Output the (X, Y) coordinate of the center of the cell containing the given text.  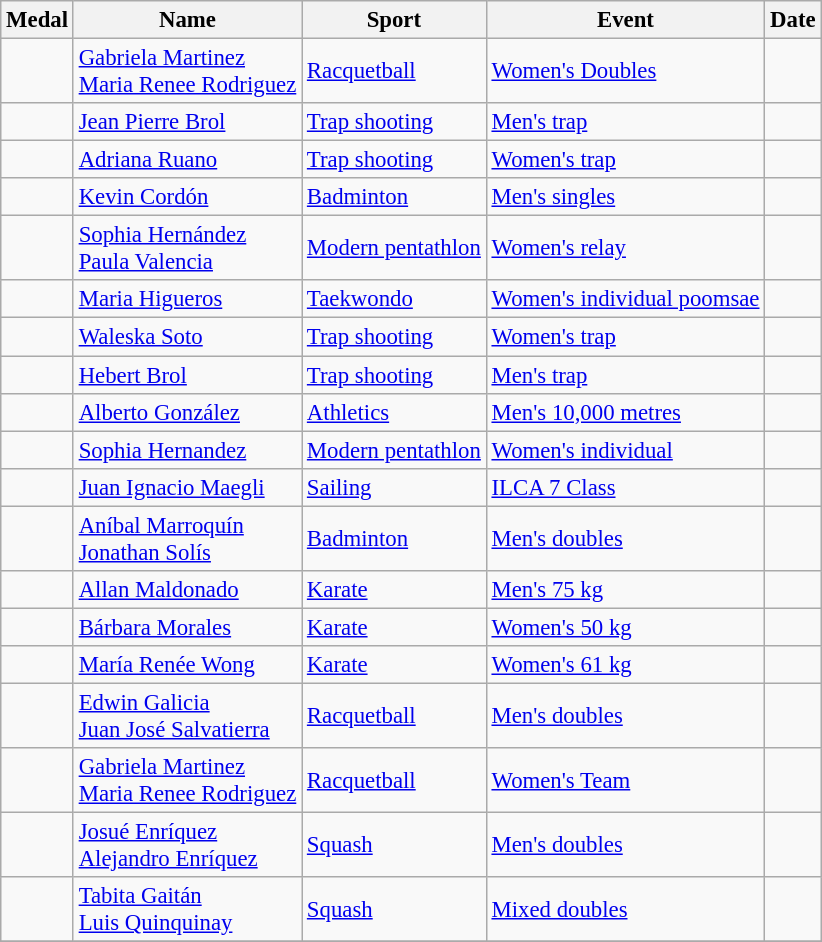
Maria Higueros (187, 299)
Bárbara Morales (187, 627)
Aníbal MarroquínJonathan Solís (187, 538)
Sophia Hernandez (187, 450)
Josué EnríquezAlejandro Enríquez (187, 846)
Women's 61 kg (626, 665)
Kevin Cordón (187, 197)
Sophia HernándezPaula Valencia (187, 248)
ILCA 7 Class (626, 487)
Event (626, 20)
Medal (38, 20)
Juan Ignacio Maegli (187, 487)
Sailing (394, 487)
Tabita GaitánLuis Quinquinay (187, 910)
Jean Pierre Brol (187, 122)
María Renée Wong (187, 665)
Alberto González (187, 412)
Adriana Ruano (187, 160)
Hebert Brol (187, 375)
Women's individual poomsae (626, 299)
Women's 50 kg (626, 627)
Taekwondo (394, 299)
Athletics (394, 412)
Date (793, 20)
Women's relay (626, 248)
Name (187, 20)
Mixed doubles (626, 910)
Men's 75 kg (626, 590)
Women's Doubles (626, 72)
Edwin GaliciaJuan José Salvatierra (187, 716)
Allan Maldonado (187, 590)
Women's Team (626, 780)
Women's individual (626, 450)
Sport (394, 20)
Men's singles (626, 197)
Waleska Soto (187, 337)
Men's 10,000 metres (626, 412)
